Determine the (X, Y) coordinate at the center of the cell enclosing the given text.  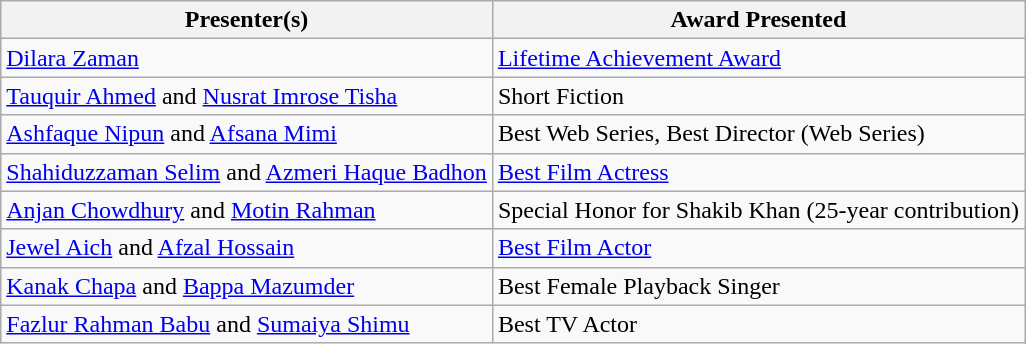
Presenter(s) (247, 20)
Kanak Chapa and Bappa Mazumder (247, 286)
Tauquir Ahmed and Nusrat Imrose Tisha (247, 96)
Jewel Aich and Afzal Hossain (247, 248)
Ashfaque Nipun and Afsana Mimi (247, 134)
Best Female Playback Singer (758, 286)
Best Film Actress (758, 172)
Dilara Zaman (247, 58)
Best TV Actor (758, 324)
Lifetime Achievement Award (758, 58)
Shahiduzzaman Selim and Azmeri Haque Badhon (247, 172)
Special Honor for Shakib Khan (25-year contribution) (758, 210)
Best Film Actor (758, 248)
Fazlur Rahman Babu and Sumaiya Shimu (247, 324)
Best Web Series, Best Director (Web Series) (758, 134)
Award Presented (758, 20)
Short Fiction (758, 96)
Anjan Chowdhury and Motin Rahman (247, 210)
